For the text-containing cell, return its midpoint in (x, y) coordinate format. 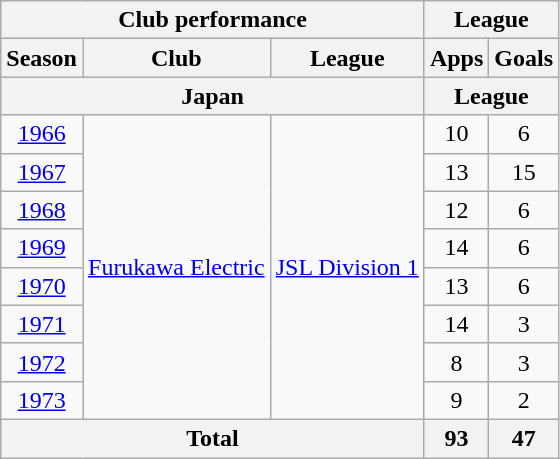
1973 (42, 400)
Season (42, 58)
Club (176, 58)
12 (456, 210)
2 (524, 400)
1970 (42, 286)
Japan (213, 96)
Total (213, 438)
1968 (42, 210)
JSL Division 1 (347, 267)
Furukawa Electric (176, 267)
8 (456, 362)
1966 (42, 134)
1967 (42, 172)
47 (524, 438)
Goals (524, 58)
1969 (42, 248)
93 (456, 438)
Club performance (213, 20)
1972 (42, 362)
Apps (456, 58)
10 (456, 134)
1971 (42, 324)
9 (456, 400)
15 (524, 172)
